Return the (X, Y) coordinate for the center point of the cell that contains the specified text.  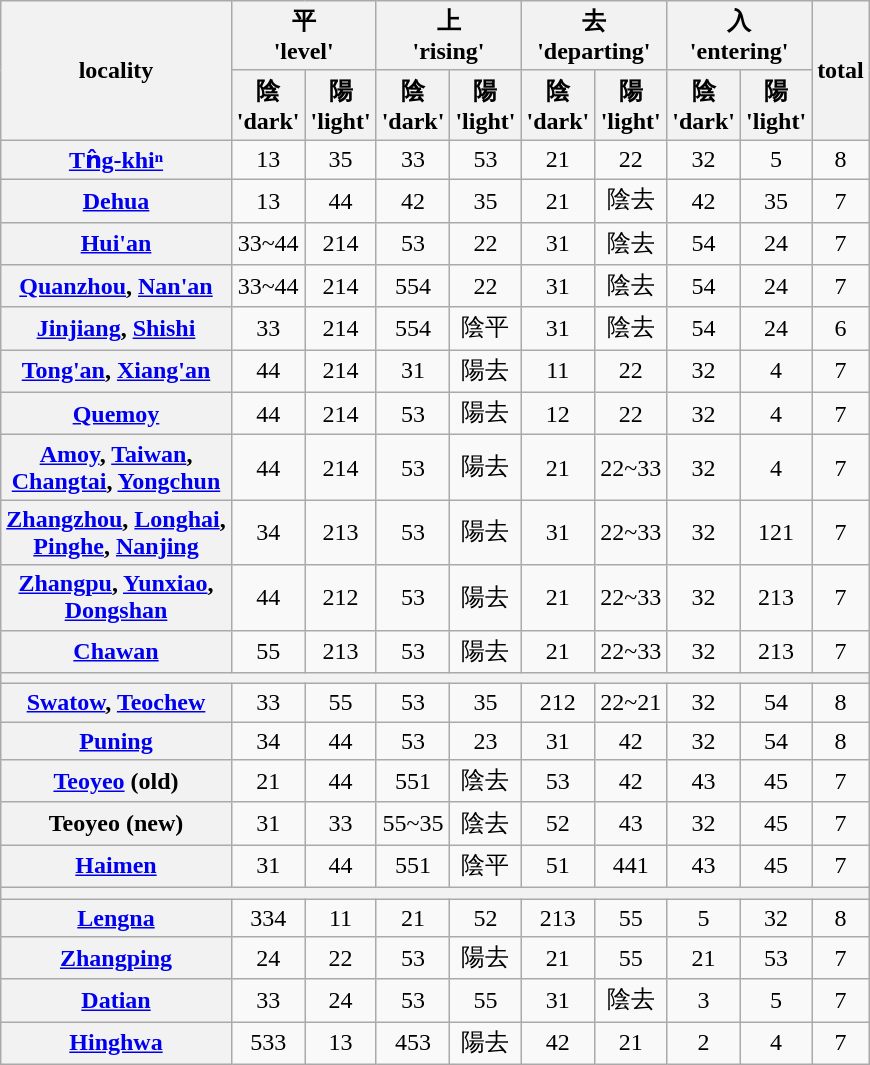
Datian (116, 1000)
2 (704, 1044)
Hui'an (116, 244)
23 (486, 741)
Quemoy (116, 414)
441 (631, 866)
51 (558, 866)
Haimen (116, 866)
12 (558, 414)
Lengna (116, 917)
Teoyeo (old) (116, 782)
Hinghwa (116, 1044)
Zhangpu, Yunxiao,Dongshan (116, 598)
Teoyeo (new) (116, 824)
55~35 (413, 824)
22~21 (631, 703)
Tn̂g-khiⁿ (116, 160)
6 (841, 328)
334 (268, 917)
533 (268, 1044)
3 (704, 1000)
Swatow, Teochew (116, 703)
Zhangping (116, 958)
453 (413, 1044)
Quanzhou, Nan'an (116, 286)
Dehua (116, 200)
Amoy, Taiwan,Changtai, Yongchun (116, 468)
平'level' (304, 36)
121 (776, 532)
去'departing' (594, 36)
上'rising' (448, 36)
Tong'an, Xiang'an (116, 372)
total (841, 70)
Zhangzhou, Longhai,Pinghe, Nanjing (116, 532)
Puning (116, 741)
入'entering' (740, 36)
locality (116, 70)
Chawan (116, 652)
Jinjiang, Shishi (116, 328)
